Detect which cell encompasses the target text, then output its [x, y] center coordinate. 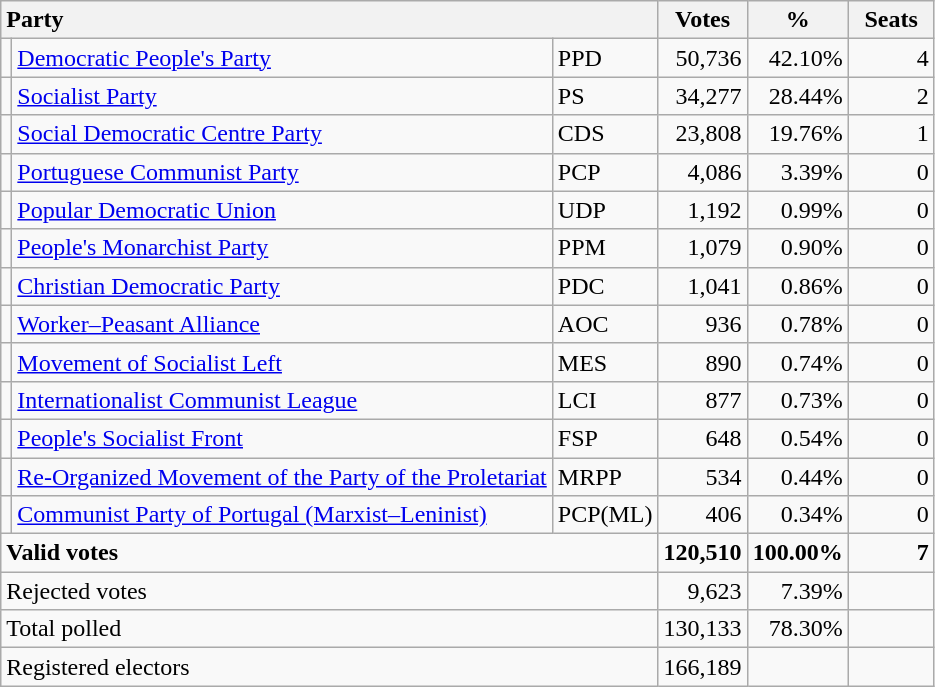
0.90% [798, 248]
0.86% [798, 286]
50,736 [702, 58]
Christian Democratic Party [282, 286]
1 [891, 134]
42.10% [798, 58]
120,510 [702, 553]
534 [702, 477]
1,192 [702, 210]
0.34% [798, 515]
0.74% [798, 362]
9,623 [702, 591]
877 [702, 400]
Votes [702, 20]
648 [702, 438]
100.00% [798, 553]
LCI [605, 400]
PS [605, 96]
Party [330, 20]
34,277 [702, 96]
0.44% [798, 477]
FSP [605, 438]
UDP [605, 210]
PPD [605, 58]
PPM [605, 248]
Popular Democratic Union [282, 210]
MES [605, 362]
19.76% [798, 134]
0.99% [798, 210]
0.73% [798, 400]
Communist Party of Portugal (Marxist–Leninist) [282, 515]
MRPP [605, 477]
890 [702, 362]
7 [891, 553]
PCP(ML) [605, 515]
130,133 [702, 629]
PCP [605, 172]
Democratic People's Party [282, 58]
28.44% [798, 96]
Worker–Peasant Alliance [282, 324]
Movement of Socialist Left [282, 362]
78.30% [798, 629]
Total polled [330, 629]
3.39% [798, 172]
Internationalist Communist League [282, 400]
Seats [891, 20]
406 [702, 515]
Valid votes [330, 553]
4,086 [702, 172]
0.78% [798, 324]
4 [891, 58]
23,808 [702, 134]
Portuguese Communist Party [282, 172]
1,079 [702, 248]
1,041 [702, 286]
2 [891, 96]
Re-Organized Movement of the Party of the Proletariat [282, 477]
People's Monarchist Party [282, 248]
7.39% [798, 591]
% [798, 20]
Social Democratic Centre Party [282, 134]
Rejected votes [330, 591]
AOC [605, 324]
PDC [605, 286]
Socialist Party [282, 96]
People's Socialist Front [282, 438]
166,189 [702, 667]
CDS [605, 134]
936 [702, 324]
0.54% [798, 438]
Registered electors [330, 667]
